Identify which cell holds the provided text, then report its [X, Y] central coordinate. 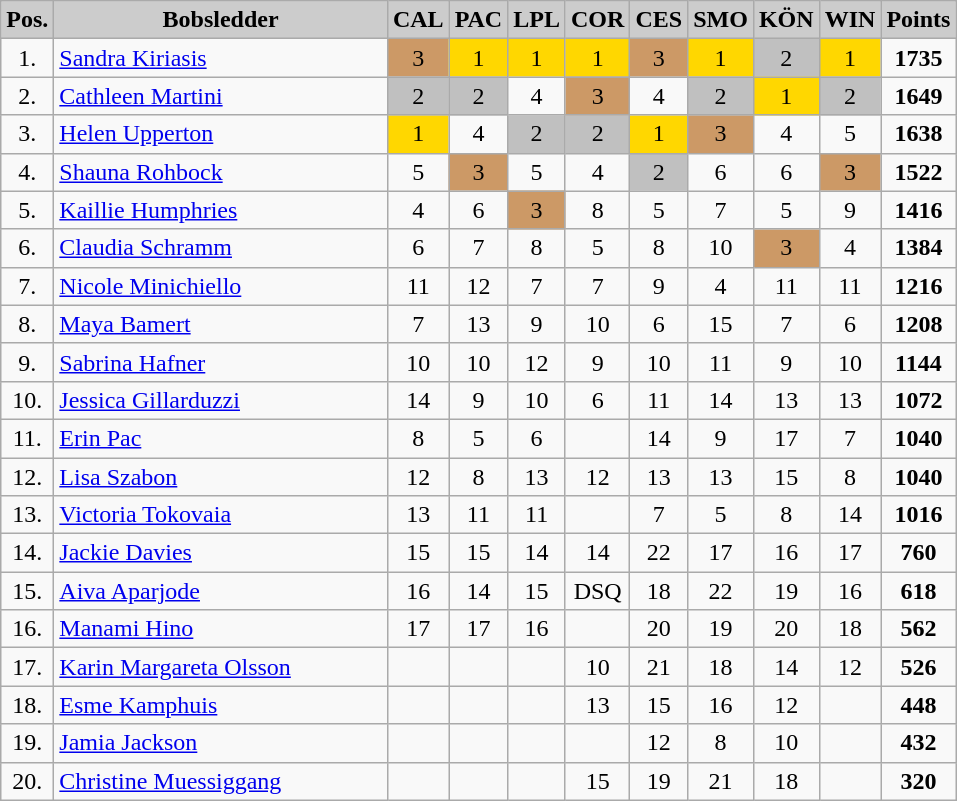
Claudia Schramm [221, 248]
Pos. [28, 20]
18. [28, 705]
Shauna Rohbock [221, 172]
Kaillie Humphries [221, 210]
1735 [918, 58]
1. [28, 58]
Jessica Gillarduzzi [221, 400]
20. [28, 781]
Karin Margareta Olsson [221, 667]
15. [28, 591]
1649 [918, 96]
1416 [918, 210]
Manami Hino [221, 629]
5. [28, 210]
7. [28, 286]
1216 [918, 286]
1072 [918, 400]
9. [28, 362]
Lisa Szabon [221, 477]
1522 [918, 172]
PAC [478, 20]
4. [28, 172]
1384 [918, 248]
Bobsledder [221, 20]
Esme Kamphuis [221, 705]
Jackie Davies [221, 553]
COR [597, 20]
760 [918, 553]
Erin Pac [221, 438]
KÖN [786, 20]
432 [918, 743]
1638 [918, 134]
526 [918, 667]
13. [28, 515]
Christine Muessiggang [221, 781]
10. [28, 400]
Points [918, 20]
Nicole Minichiello [221, 286]
12. [28, 477]
320 [918, 781]
8. [28, 324]
CAL [418, 20]
Jamia Jackson [221, 743]
3. [28, 134]
SMO [721, 20]
16. [28, 629]
1208 [918, 324]
1144 [918, 362]
Aiva Aparjode [221, 591]
11. [28, 438]
LPL [537, 20]
17. [28, 667]
Helen Upperton [221, 134]
2. [28, 96]
14. [28, 553]
DSQ [597, 591]
Cathleen Martini [221, 96]
6. [28, 248]
CES [659, 20]
448 [918, 705]
562 [918, 629]
WIN [850, 20]
1016 [918, 515]
Maya Bamert [221, 324]
Sandra Kiriasis [221, 58]
618 [918, 591]
Sabrina Hafner [221, 362]
19. [28, 743]
Victoria Tokovaia [221, 515]
